Detect which cell encompasses the target text, then output its [x, y] center coordinate. 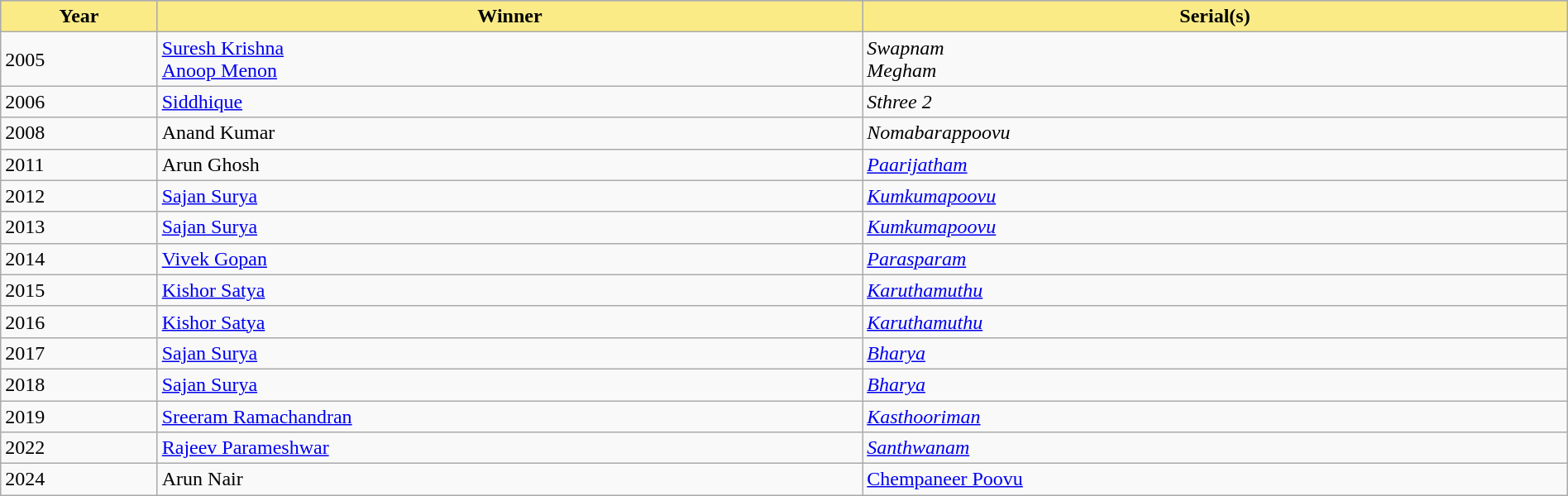
2011 [79, 165]
2022 [79, 448]
Santhwanam [1216, 448]
Arun Ghosh [509, 165]
2005 [79, 60]
Suresh Krishna Anoop Menon [509, 60]
2006 [79, 102]
Serial(s) [1216, 17]
Anand Kumar [509, 133]
Swapnam Megham [1216, 60]
Year [79, 17]
Vivek Gopan [509, 259]
Siddhique [509, 102]
2008 [79, 133]
2024 [79, 479]
Sreeram Ramachandran [509, 416]
2014 [79, 259]
Sthree 2 [1216, 102]
Kasthooriman [1216, 416]
Paarijatham [1216, 165]
2017 [79, 353]
Arun Nair [509, 479]
Rajeev Parameshwar [509, 448]
2019 [79, 416]
2016 [79, 322]
2013 [79, 227]
2012 [79, 196]
Winner [509, 17]
Nomabarappoovu [1216, 133]
2015 [79, 290]
2018 [79, 384]
Parasparam [1216, 259]
Chempaneer Poovu [1216, 479]
